Return the [x, y] coordinate for the center point of the cell that contains the specified text.  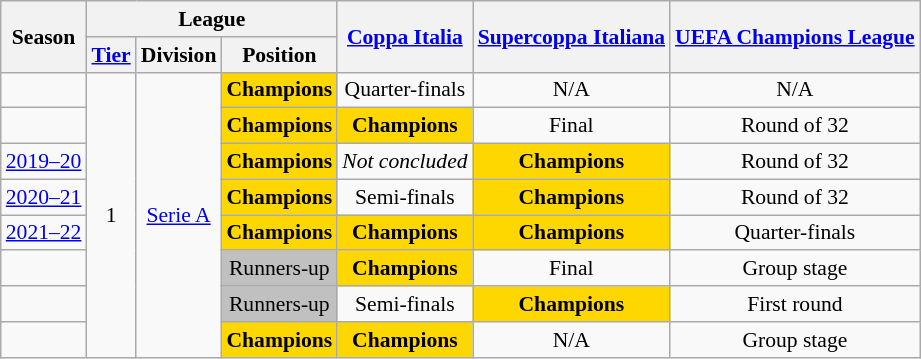
Position [279, 55]
First round [795, 304]
1 [110, 214]
Supercoppa Italiana [572, 36]
2019–20 [44, 162]
Serie A [179, 214]
Division [179, 55]
League [212, 19]
Coppa Italia [404, 36]
UEFA Champions League [795, 36]
Tier [110, 55]
2021–22 [44, 233]
Not concluded [404, 162]
Season [44, 36]
2020–21 [44, 197]
